Extract the (x, y) coordinate from the center of the cell holding the provided text.  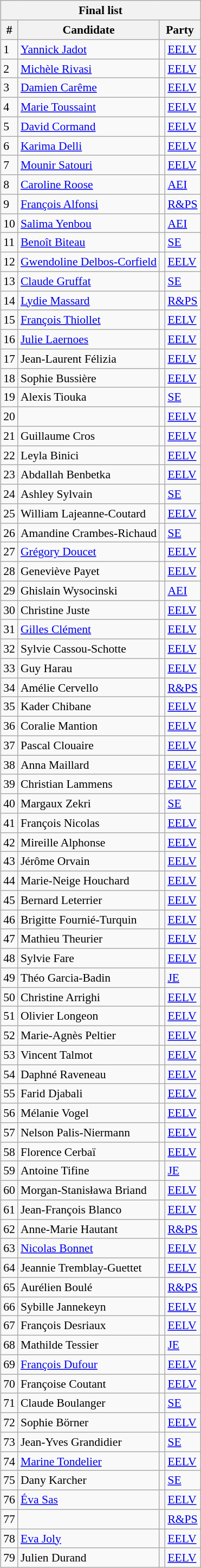
73 (9, 1442)
11 (9, 243)
58 (9, 1152)
Ashley Sylvain (89, 494)
27 (9, 552)
Abdallah Benbetka (89, 475)
Sophie Bussière (89, 378)
François Alfonsi (89, 204)
33 (9, 668)
34 (9, 687)
56 (9, 1113)
57 (9, 1133)
26 (9, 533)
46 (9, 920)
44 (9, 881)
David Cormand (89, 127)
Lydie Massard (89, 301)
Anne-Marie Hautant (89, 1229)
8 (9, 185)
61 (9, 1210)
Farid Djabali (89, 1093)
Candidate (89, 30)
2 (9, 68)
38 (9, 765)
François Dufour (89, 1364)
69 (9, 1364)
Mireille Alphonse (89, 842)
1 (9, 49)
Geneviève Payet (89, 571)
67 (9, 1326)
3 (9, 88)
18 (9, 378)
50 (9, 997)
Sybille Jannekeyn (89, 1306)
35 (9, 707)
Antoine Tifine (89, 1171)
Eva Joly (89, 1539)
78 (9, 1539)
22 (9, 456)
Michèle Rivasi (89, 68)
Margaux Zekri (89, 804)
24 (9, 494)
Karima Delli (89, 146)
Jean-Laurent Félizia (89, 359)
Brigitte Fournié-Turquin (89, 920)
28 (9, 571)
62 (9, 1229)
Éva Sas (89, 1500)
# (9, 30)
66 (9, 1306)
65 (9, 1287)
7 (9, 165)
72 (9, 1422)
Benoît Biteau (89, 243)
42 (9, 842)
31 (9, 629)
François Desriaux (89, 1326)
55 (9, 1093)
Damien Carême (89, 88)
Grégory Doucet (89, 552)
Leyla Binici (89, 456)
20 (9, 416)
15 (9, 320)
Florence Cerbaï (89, 1152)
52 (9, 1035)
Vincent Talmot (89, 1055)
48 (9, 958)
Marie-Neige Houchard (89, 881)
51 (9, 1016)
53 (9, 1055)
49 (9, 978)
23 (9, 475)
43 (9, 862)
77 (9, 1519)
4 (9, 107)
21 (9, 436)
40 (9, 804)
Nicolas Bonnet (89, 1248)
Mounir Satouri (89, 165)
Nelson Palis-Niermann (89, 1133)
Guy Harau (89, 668)
74 (9, 1461)
Guillaume Cros (89, 436)
Christine Juste (89, 610)
Gwendoline Delbos-Corfield (89, 262)
29 (9, 591)
François Thiollet (89, 320)
Marine Tondelier (89, 1461)
Claude Gruffat (89, 281)
Jeannie Tremblay-Guettet (89, 1268)
Sylvie Fare (89, 958)
Anna Maillard (89, 765)
Party (180, 30)
45 (9, 900)
François Nicolas (89, 823)
Final list (100, 10)
17 (9, 359)
Claude Boulanger (89, 1403)
Julien Durand (89, 1558)
10 (9, 223)
30 (9, 610)
Salima Yenbou (89, 223)
5 (9, 127)
William Lajeanne-Coutard (89, 514)
Jean-Yves Grandidier (89, 1442)
63 (9, 1248)
59 (9, 1171)
60 (9, 1190)
Jérôme Orvain (89, 862)
68 (9, 1345)
Marie Toussaint (89, 107)
47 (9, 939)
39 (9, 784)
Pascal Clouaire (89, 745)
9 (9, 204)
Dany Karcher (89, 1481)
Sylvie Cassou-Schotte (89, 649)
Amandine Crambes-Richaud (89, 533)
54 (9, 1074)
71 (9, 1403)
Jean-François Blanco (89, 1210)
14 (9, 301)
41 (9, 823)
Gilles Clément (89, 629)
Bernard Leterrier (89, 900)
Olivier Longeon (89, 1016)
37 (9, 745)
64 (9, 1268)
76 (9, 1500)
Sophie Börner (89, 1422)
Coralie Mantion (89, 726)
Françoise Coutant (89, 1384)
32 (9, 649)
Alexis Tiouka (89, 397)
13 (9, 281)
12 (9, 262)
Christine Arrighi (89, 997)
70 (9, 1384)
19 (9, 397)
Ghislain Wysocinski (89, 591)
Aurélien Boulé (89, 1287)
Morgan-Stanisława Briand (89, 1190)
Mélanie Vogel (89, 1113)
Kader Chibane (89, 707)
Théo Garcia-Badin (89, 978)
Christian Lammens (89, 784)
79 (9, 1558)
Yannick Jadot (89, 49)
Daphné Raveneau (89, 1074)
Julie Laernoes (89, 339)
36 (9, 726)
Mathieu Theurier (89, 939)
25 (9, 514)
Marie-Agnès Peltier (89, 1035)
6 (9, 146)
Amélie Cervello (89, 687)
Caroline Roose (89, 185)
Mathilde Tessier (89, 1345)
16 (9, 339)
75 (9, 1481)
